Determine the (x, y) coordinate at the center of the cell enclosing the given text.  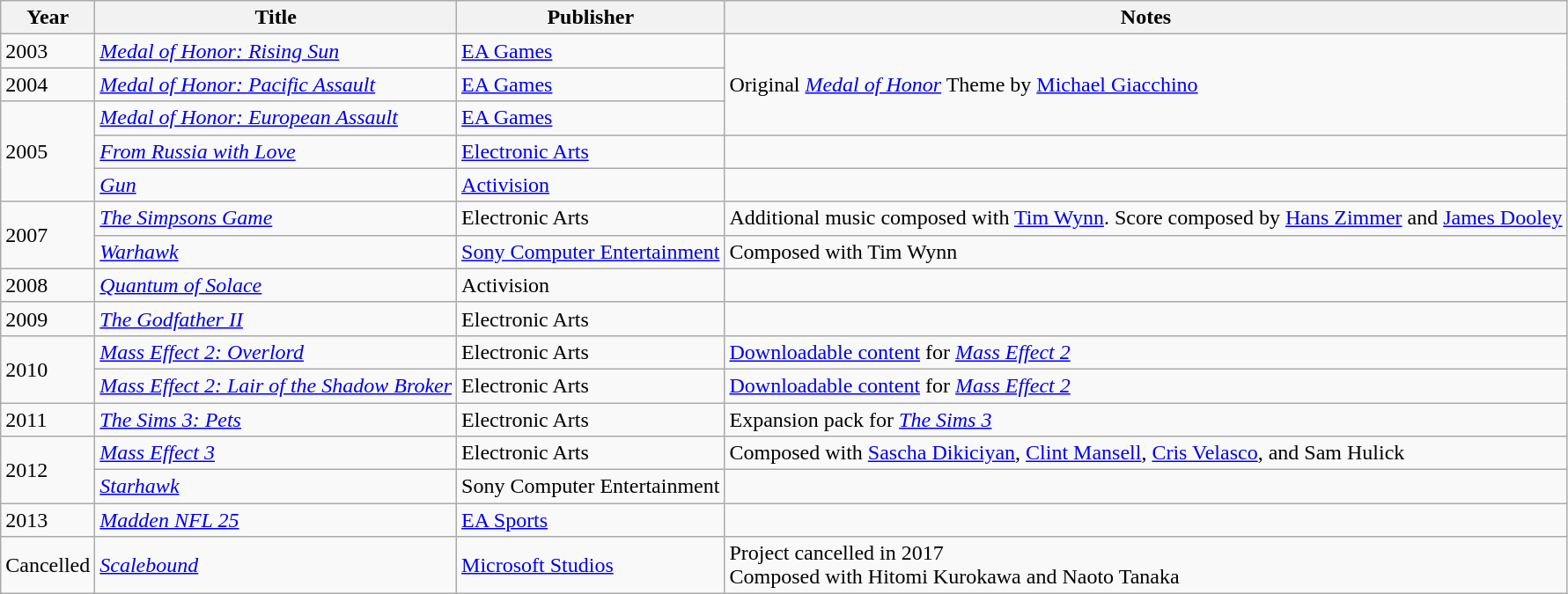
Mass Effect 2: Overlord (276, 352)
EA Sports (591, 520)
Composed with Tim Wynn (1146, 252)
Title (276, 18)
Microsoft Studios (591, 565)
Scalebound (276, 565)
Cancelled (48, 565)
Additional music composed with Tim Wynn. Score composed by Hans Zimmer and James Dooley (1146, 218)
Starhawk (276, 487)
Mass Effect 2: Lair of the Shadow Broker (276, 385)
Original Medal of Honor Theme by Michael Giacchino (1146, 84)
Project cancelled in 2017Composed with Hitomi Kurokawa and Naoto Tanaka (1146, 565)
Medal of Honor: Pacific Assault (276, 84)
Composed with Sascha Dikiciyan, Clint Mansell, Cris Velasco, and Sam Hulick (1146, 453)
2009 (48, 319)
Year (48, 18)
Gun (276, 185)
The Godfather II (276, 319)
Madden NFL 25 (276, 520)
2004 (48, 84)
2005 (48, 151)
2003 (48, 51)
The Sims 3: Pets (276, 420)
2010 (48, 369)
The Simpsons Game (276, 218)
Expansion pack for The Sims 3 (1146, 420)
Medal of Honor: European Assault (276, 118)
2013 (48, 520)
Publisher (591, 18)
Notes (1146, 18)
2012 (48, 470)
2007 (48, 235)
2008 (48, 285)
Warhawk (276, 252)
Mass Effect 3 (276, 453)
Medal of Honor: Rising Sun (276, 51)
From Russia with Love (276, 151)
2011 (48, 420)
Quantum of Solace (276, 285)
